For the text-containing cell, return its midpoint in [X, Y] coordinate format. 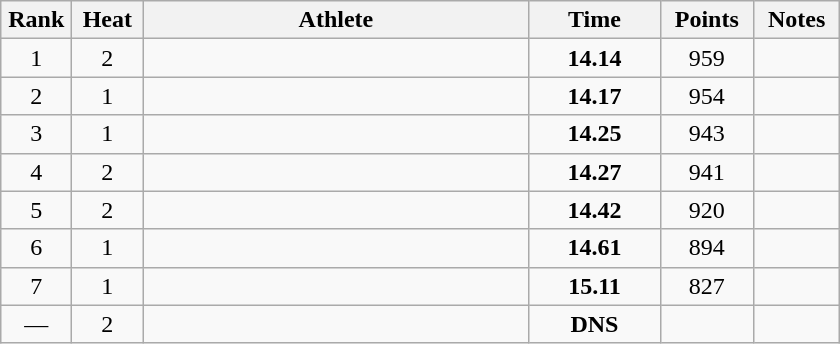
943 [707, 134]
DNS [594, 324]
827 [707, 286]
6 [36, 248]
14.42 [594, 210]
Heat [108, 20]
15.11 [594, 286]
14.17 [594, 96]
14.27 [594, 172]
920 [707, 210]
Time [594, 20]
— [36, 324]
Athlete [336, 20]
Notes [797, 20]
14.25 [594, 134]
Rank [36, 20]
7 [36, 286]
14.14 [594, 58]
Points [707, 20]
14.61 [594, 248]
941 [707, 172]
894 [707, 248]
5 [36, 210]
959 [707, 58]
4 [36, 172]
3 [36, 134]
954 [707, 96]
